Return [x, y] of the center of cell containing provided text 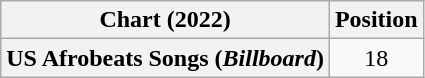
18 [376, 58]
Position [376, 20]
Chart (2022) [166, 20]
US Afrobeats Songs (Billboard) [166, 58]
